Identify which cell holds the provided text, then report its [X, Y] central coordinate. 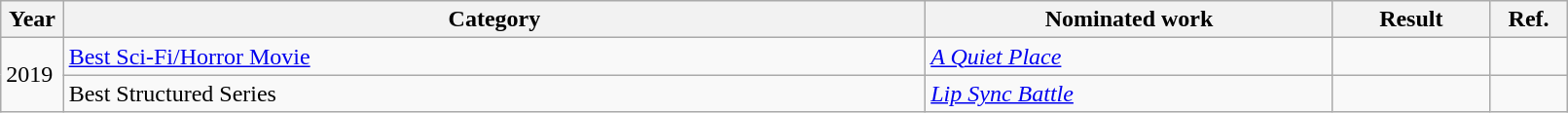
2019 [32, 75]
Result [1411, 19]
Nominated work [1129, 19]
Ref. [1528, 19]
Best Sci-Fi/Horror Movie [494, 56]
Best Structured Series [494, 94]
Lip Sync Battle [1129, 94]
Category [494, 19]
A Quiet Place [1129, 56]
Year [32, 19]
